Identify which cell holds the provided text, then report its [X, Y] central coordinate. 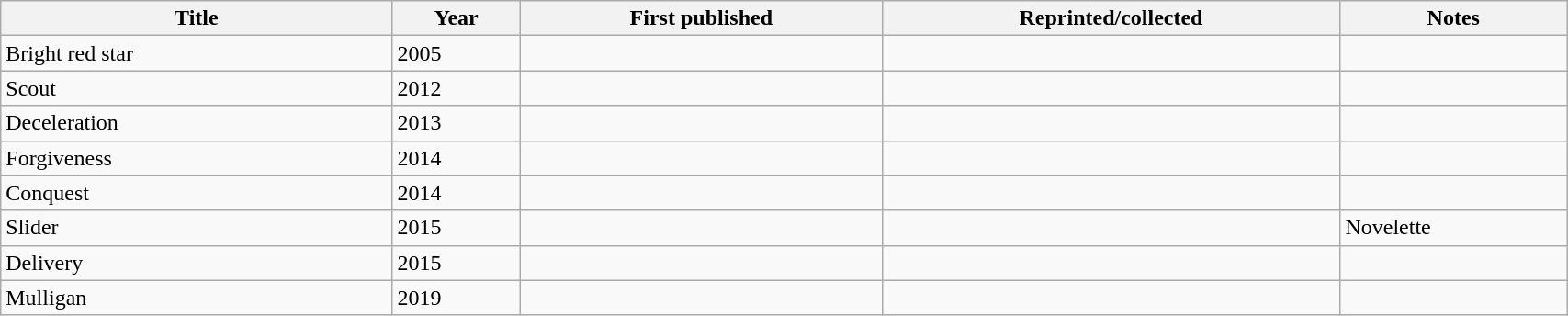
First published [702, 18]
Mulligan [197, 298]
2019 [457, 298]
2012 [457, 88]
Reprinted/collected [1111, 18]
Slider [197, 228]
Notes [1453, 18]
Scout [197, 88]
Title [197, 18]
2005 [457, 53]
Novelette [1453, 228]
Deceleration [197, 123]
Year [457, 18]
Bright red star [197, 53]
Conquest [197, 193]
Delivery [197, 263]
2013 [457, 123]
Forgiveness [197, 158]
